Locate the cell with the specified text and output its (X, Y) center coordinate. 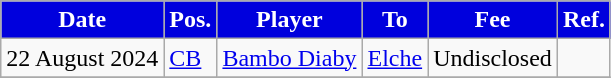
Elche (395, 58)
Pos. (190, 20)
Date (82, 20)
Undisclosed (493, 58)
Player (290, 20)
Fee (493, 20)
Ref. (584, 20)
CB (190, 58)
Bambo Diaby (290, 58)
To (395, 20)
22 August 2024 (82, 58)
